Capture the cell that displays the provided text and extract its [x, y] central coordinate. 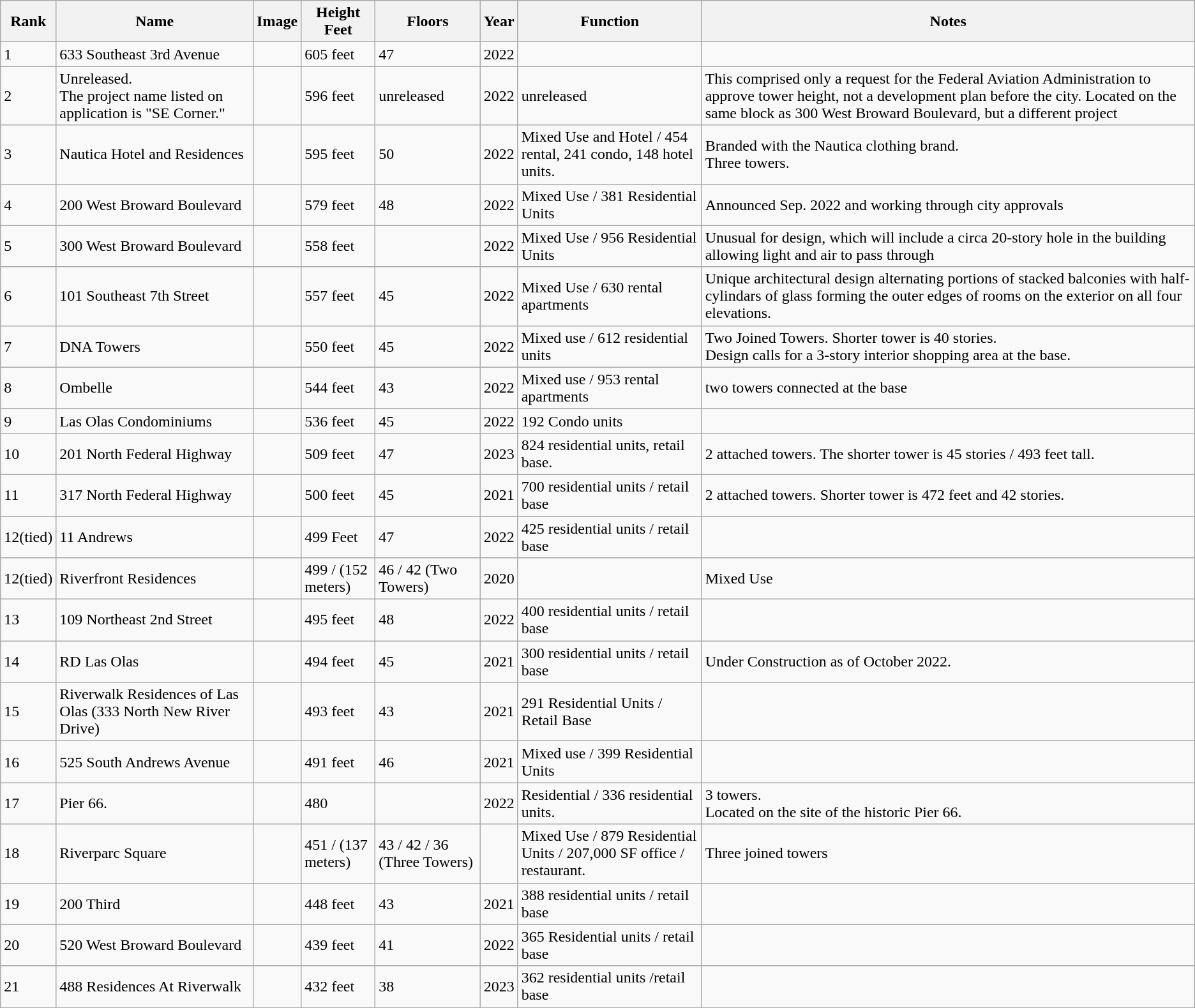
18 [28, 854]
11 Andrews [154, 536]
Announced Sep. 2022 and working through city approvals [948, 204]
425 residential units / retail base [610, 536]
Rank [28, 22]
3 towers.Located on the site of the historic Pier 66. [948, 803]
Nautica Hotel and Residences [154, 154]
499 Feet [338, 536]
Mixed use / 953 rental apartments [610, 388]
700 residential units / retail base [610, 495]
525 South Andrews Avenue [154, 762]
RD Las Olas [154, 661]
two towers connected at the base [948, 388]
Branded with the Nautica clothing brand.Three towers. [948, 154]
41 [428, 945]
Unreleased.The project name listed on application is "SE Corner." [154, 96]
2 attached towers. Shorter tower is 472 feet and 42 stories. [948, 495]
605 feet [338, 54]
579 feet [338, 204]
Floors [428, 22]
499 / (152 meters) [338, 578]
2 attached towers. The shorter tower is 45 stories / 493 feet tall. [948, 453]
633 Southeast 3rd Avenue [154, 54]
595 feet [338, 154]
Notes [948, 22]
Mixed Use / 381 Residential Units [610, 204]
439 feet [338, 945]
365 Residential units / retail base [610, 945]
2 [28, 96]
596 feet [338, 96]
520 West Broward Boulevard [154, 945]
388 residential units / retail base [610, 904]
400 residential units / retail base [610, 621]
16 [28, 762]
7 [28, 346]
Year [499, 22]
9 [28, 421]
11 [28, 495]
2020 [499, 578]
1 [28, 54]
317 North Federal Highway [154, 495]
Ombelle [154, 388]
500 feet [338, 495]
17 [28, 803]
Mixed Use / 956 Residential Units [610, 246]
Pier 66. [154, 803]
Mixed Use / 630 rental apartments [610, 296]
493 feet [338, 712]
550 feet [338, 346]
Image [277, 22]
Height Feet [338, 22]
Mixed use / 399 Residential Units [610, 762]
4 [28, 204]
558 feet [338, 246]
Las Olas Condominiums [154, 421]
46 [428, 762]
Mixed Use and Hotel / 454 rental, 241 condo, 148 hotel units. [610, 154]
Unusual for design, which will include a circa 20-story hole in the building allowing light and air to pass through [948, 246]
494 feet [338, 661]
Name [154, 22]
Three joined towers [948, 854]
6 [28, 296]
10 [28, 453]
480 [338, 803]
46 / 42 (Two Towers) [428, 578]
300 residential units / retail base [610, 661]
Riverparc Square [154, 854]
509 feet [338, 453]
Riverfront Residences [154, 578]
432 feet [338, 987]
451 / (137 meters) [338, 854]
Mixed use / 612 residential units [610, 346]
362 residential units /retail base [610, 987]
109 Northeast 2nd Street [154, 621]
291 Residential Units / Retail Base [610, 712]
5 [28, 246]
200 Third [154, 904]
DNA Towers [154, 346]
488 Residences At Riverwalk [154, 987]
14 [28, 661]
495 feet [338, 621]
13 [28, 621]
544 feet [338, 388]
491 feet [338, 762]
20 [28, 945]
3 [28, 154]
200 West Broward Boulevard [154, 204]
201 North Federal Highway [154, 453]
50 [428, 154]
8 [28, 388]
Two Joined Towers. Shorter tower is 40 stories.Design calls for a 3-story interior shopping area at the base. [948, 346]
192 Condo units [610, 421]
15 [28, 712]
Mixed Use [948, 578]
448 feet [338, 904]
21 [28, 987]
Residential / 336 residential units. [610, 803]
101 Southeast 7th Street [154, 296]
19 [28, 904]
Riverwalk Residences of Las Olas (333 North New River Drive) [154, 712]
38 [428, 987]
Function [610, 22]
557 feet [338, 296]
43 / 42 / 36 (Three Towers) [428, 854]
Mixed Use / 879 Residential Units / 207,000 SF office / restaurant. [610, 854]
300 West Broward Boulevard [154, 246]
Under Construction as of October 2022. [948, 661]
536 feet [338, 421]
824 residential units, retail base. [610, 453]
